Detect which cell encompasses the target text, then output its [X, Y] center coordinate. 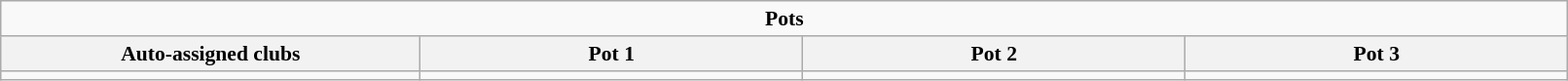
Pot 3 [1376, 54]
Pots [784, 19]
Auto-assigned clubs [210, 54]
Pot 1 [611, 54]
Pot 2 [995, 54]
